Detect which cell encompasses the target text, then output its [x, y] center coordinate. 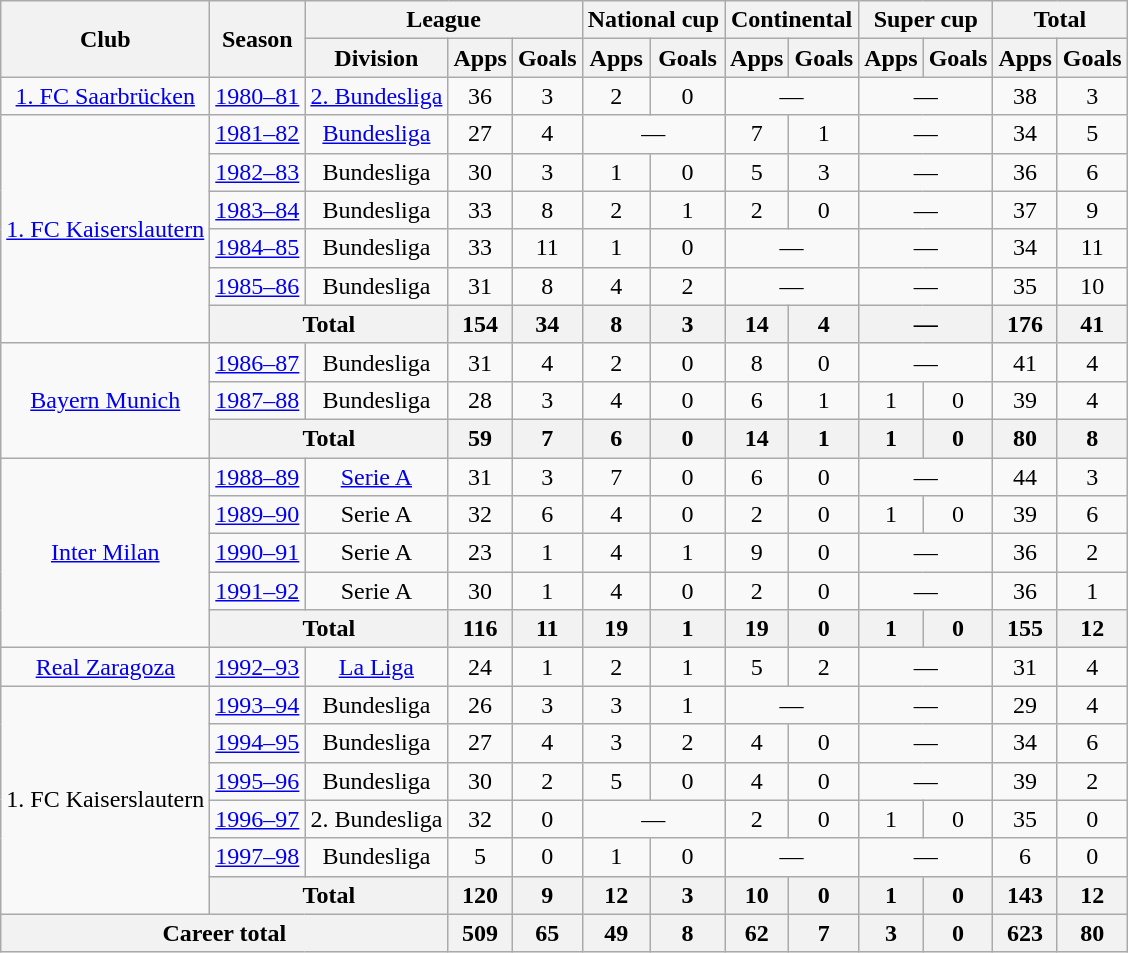
1986–87 [258, 362]
La Liga [376, 667]
1981–82 [258, 134]
National cup [653, 20]
1983–84 [258, 210]
120 [480, 895]
38 [1025, 96]
1991–92 [258, 591]
154 [480, 324]
1987–88 [258, 400]
623 [1025, 933]
Bayern Munich [106, 400]
Super cup [926, 20]
23 [480, 553]
155 [1025, 629]
League [444, 20]
Real Zaragoza [106, 667]
29 [1025, 705]
44 [1025, 477]
26 [480, 705]
1990–91 [258, 553]
143 [1025, 895]
Club [106, 39]
37 [1025, 210]
1989–90 [258, 515]
1997–98 [258, 857]
1988–89 [258, 477]
Inter Milan [106, 553]
49 [616, 933]
1984–85 [258, 248]
1995–96 [258, 781]
176 [1025, 324]
1982–83 [258, 172]
59 [480, 438]
1985–86 [258, 286]
1. FC Saarbrücken [106, 96]
1992–93 [258, 667]
Division [376, 58]
Career total [224, 933]
1994–95 [258, 743]
1996–97 [258, 819]
24 [480, 667]
1993–94 [258, 705]
28 [480, 400]
62 [757, 933]
509 [480, 933]
Continental [792, 20]
1980–81 [258, 96]
Season [258, 39]
116 [480, 629]
65 [547, 933]
